Capture the cell that displays the provided text and extract its (X, Y) central coordinate. 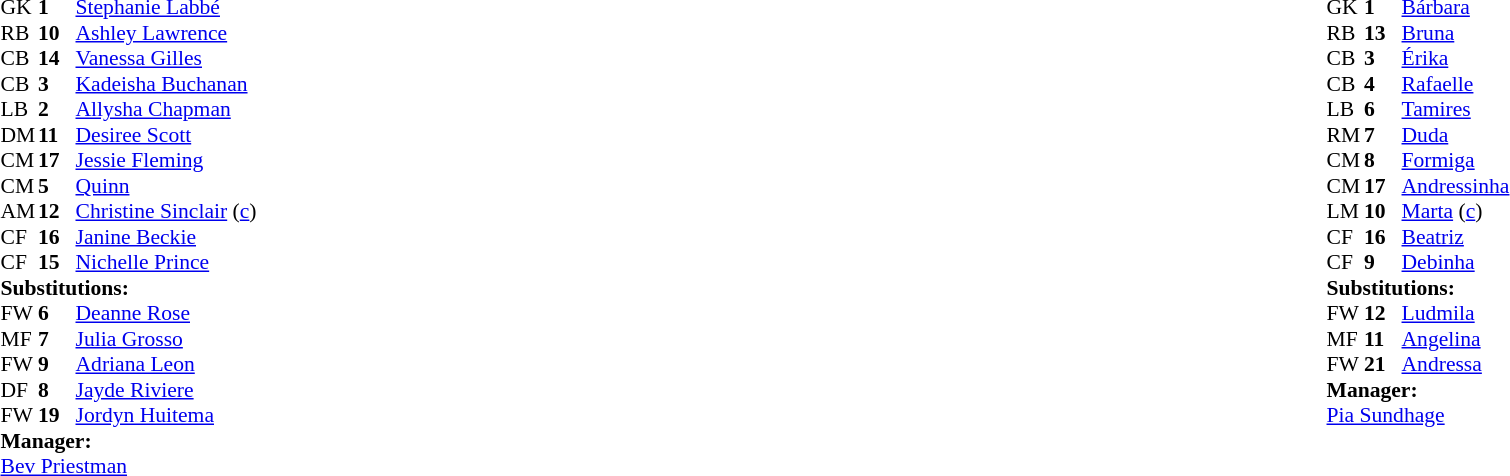
Janine Beckie (166, 237)
Érika (1456, 59)
21 (1383, 365)
AM (19, 211)
Marta (c) (1456, 211)
Debinha (1456, 263)
Vanessa Gilles (166, 59)
Nichelle Prince (166, 263)
Jayde Riviere (166, 390)
Christine Sinclair (c) (166, 211)
Andressinha (1456, 186)
Bruna (1456, 33)
Allysha Chapman (166, 109)
Kadeisha Buchanan (166, 84)
15 (57, 263)
13 (1383, 33)
Beatriz (1456, 237)
2 (57, 109)
Adriana Leon (166, 365)
DM (19, 135)
5 (57, 186)
Pia Sundhage (1418, 415)
Deanne Rose (166, 313)
Angelina (1456, 339)
Ludmila (1456, 313)
Andressa (1456, 365)
Tamires (1456, 109)
Julia Grosso (166, 339)
LM (1346, 211)
RM (1346, 135)
14 (57, 59)
Rafaelle (1456, 84)
Quinn (166, 186)
Jordyn Huitema (166, 415)
Ashley Lawrence (166, 33)
4 (1383, 84)
Jessie Fleming (166, 161)
Desiree Scott (166, 135)
Duda (1456, 135)
Formiga (1456, 161)
19 (57, 415)
DF (19, 390)
